From the cell containing the given text, extract its center point as (X, Y) coordinate. 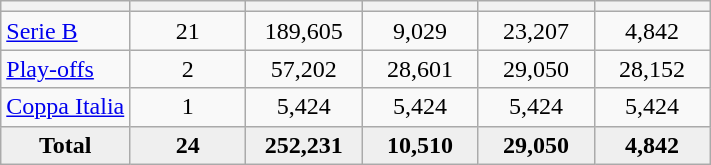
1 (188, 107)
57,202 (304, 69)
189,605 (304, 31)
10,510 (420, 145)
Serie B (66, 31)
2 (188, 69)
24 (188, 145)
23,207 (536, 31)
252,231 (304, 145)
28,601 (420, 69)
21 (188, 31)
Play-offs (66, 69)
Coppa Italia (66, 107)
Total (66, 145)
9,029 (420, 31)
28,152 (652, 69)
